Provide the (x, y) coordinate of the cell's center where the given text is located.  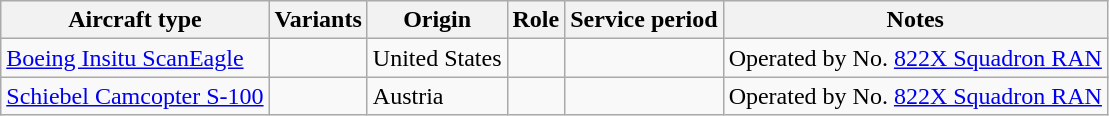
Origin (437, 20)
Role (536, 20)
United States (437, 58)
Variants (318, 20)
Aircraft type (135, 20)
Boeing Insitu ScanEagle (135, 58)
Austria (437, 96)
Service period (644, 20)
Schiebel Camcopter S-100 (135, 96)
Notes (915, 20)
